Pinpoint the cell where the given text exists, returning its [x, y] midpoint coordinate. 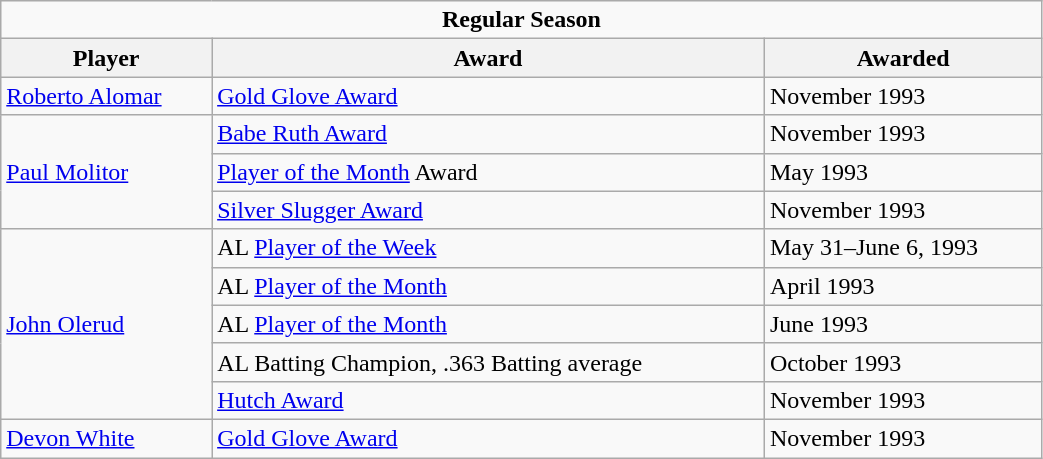
Silver Slugger Award [488, 210]
Award [488, 58]
Paul Molitor [106, 172]
October 1993 [903, 362]
John Olerud [106, 324]
Awarded [903, 58]
May 31–June 6, 1993 [903, 248]
Regular Season [522, 20]
Devon White [106, 438]
June 1993 [903, 324]
May 1993 [903, 172]
Player [106, 58]
Babe Ruth Award [488, 134]
Hutch Award [488, 400]
April 1993 [903, 286]
AL Batting Champion, .363 Batting average [488, 362]
Player of the Month Award [488, 172]
AL Player of the Week [488, 248]
Roberto Alomar [106, 96]
